Pinpoint the cell where the given text exists, returning its [x, y] midpoint coordinate. 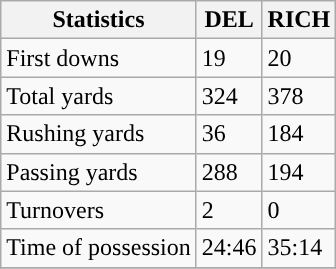
RICH [299, 20]
20 [299, 58]
Total yards [99, 96]
Passing yards [99, 172]
19 [229, 58]
First downs [99, 58]
0 [299, 210]
24:46 [229, 248]
Rushing yards [99, 134]
Time of possession [99, 248]
2 [229, 210]
35:14 [299, 248]
36 [229, 134]
324 [229, 96]
Statistics [99, 20]
378 [299, 96]
194 [299, 172]
288 [229, 172]
Turnovers [99, 210]
184 [299, 134]
DEL [229, 20]
